Pinpoint the cell where the given text exists, returning its [X, Y] midpoint coordinate. 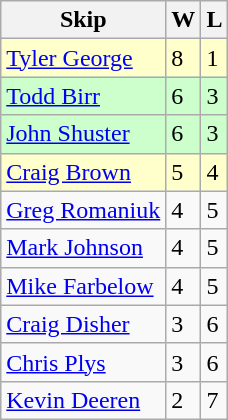
Todd Birr [84, 96]
Tyler George [84, 58]
1 [214, 58]
Mike Farbelow [84, 286]
L [214, 20]
2 [184, 400]
Kevin Deeren [84, 400]
Craig Disher [84, 324]
Skip [84, 20]
W [184, 20]
Greg Romaniuk [84, 210]
8 [184, 58]
Mark Johnson [84, 248]
Chris Plys [84, 362]
Craig Brown [84, 172]
7 [214, 400]
John Shuster [84, 134]
